For the text-containing cell, return its midpoint in [X, Y] coordinate format. 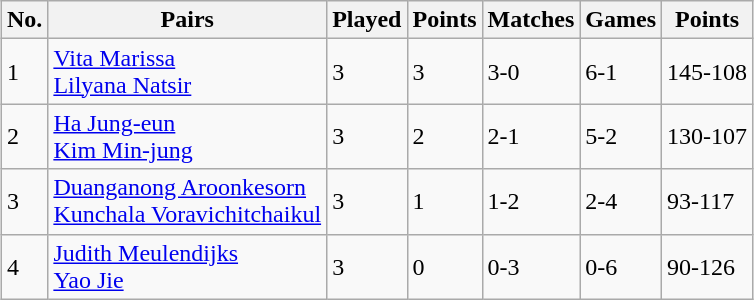
Games [621, 20]
Duanganong Aroonkesorn Kunchala Voravichitchaikul [188, 202]
90-126 [708, 266]
Ha Jung-eun Kim Min-jung [188, 136]
5-2 [621, 136]
0-6 [621, 266]
No. [24, 20]
4 [24, 266]
0-3 [531, 266]
93-117 [708, 202]
Pairs [188, 20]
Judith Meulendijks Yao Jie [188, 266]
Vita Marissa Lilyana Natsir [188, 72]
145-108 [708, 72]
Played [367, 20]
6-1 [621, 72]
2-1 [531, 136]
0 [444, 266]
2-4 [621, 202]
1-2 [531, 202]
130-107 [708, 136]
3-0 [531, 72]
Matches [531, 20]
